Return [x, y] of the center of cell containing provided text 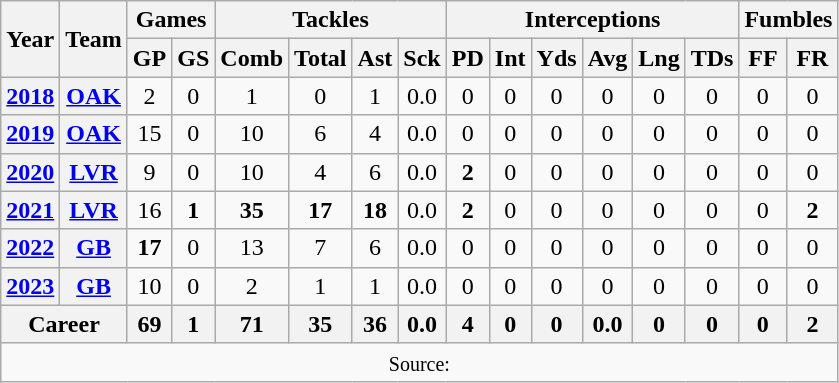
71 [252, 324]
FF [763, 58]
Career [64, 324]
Avg [608, 58]
2022 [30, 248]
Source: [420, 362]
Sck [422, 58]
2023 [30, 286]
2019 [30, 134]
GP [149, 58]
2020 [30, 172]
Team [94, 39]
36 [375, 324]
Tackles [330, 20]
FR [812, 58]
Lng [659, 58]
PD [468, 58]
Ast [375, 58]
69 [149, 324]
2018 [30, 96]
Interceptions [592, 20]
13 [252, 248]
18 [375, 210]
Comb [252, 58]
TDs [712, 58]
9 [149, 172]
GS [194, 58]
Year [30, 39]
Games [170, 20]
Fumbles [788, 20]
16 [149, 210]
Yds [556, 58]
7 [321, 248]
2021 [30, 210]
Int [510, 58]
15 [149, 134]
Total [321, 58]
